Capture the cell that displays the provided text and extract its (x, y) central coordinate. 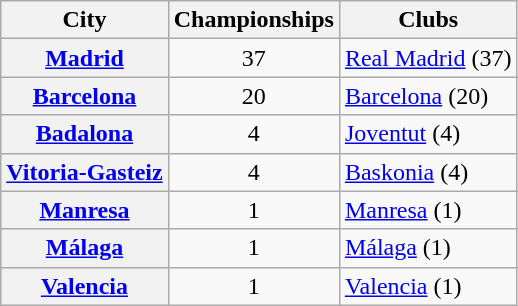
Manresa (84, 210)
Barcelona (20) (428, 96)
Badalona (84, 134)
Championships (254, 20)
Vitoria-Gasteiz (84, 172)
37 (254, 58)
Málaga (1) (428, 248)
Barcelona (84, 96)
20 (254, 96)
Manresa (1) (428, 210)
Joventut (4) (428, 134)
Valencia (84, 286)
Baskonia (4) (428, 172)
Madrid (84, 58)
Clubs (428, 20)
Valencia (1) (428, 286)
Real Madrid (37) (428, 58)
City (84, 20)
Málaga (84, 248)
